Detect which cell encompasses the target text, then output its (X, Y) center coordinate. 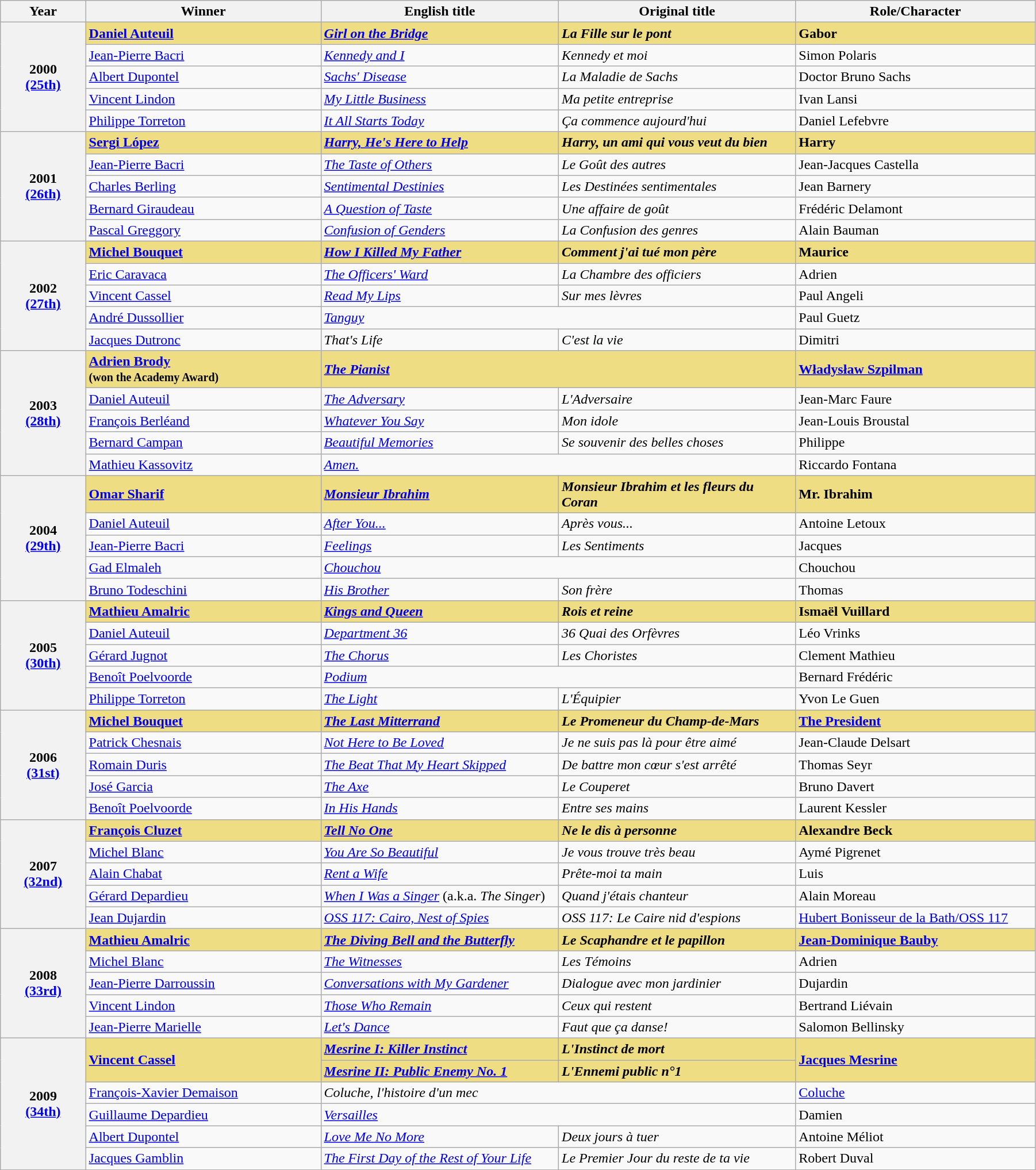
Monsieur Ibrahim et les fleurs du Coran (677, 494)
Je ne suis pas là pour être aimé (677, 743)
André Dussollier (204, 318)
Alexandre Beck (915, 830)
Beautiful Memories (439, 443)
Tell No One (439, 830)
The Beat That My Heart Skipped (439, 765)
Jean-Jacques Castella (915, 164)
Le Promeneur du Champ-de-Mars (677, 721)
L'Instinct de mort (677, 1049)
Laurent Kessler (915, 808)
Jean Barnery (915, 186)
Les Destinées sentimentales (677, 186)
Gad Elmaleh (204, 567)
Rois et reine (677, 611)
L'Équipier (677, 699)
Role/Character (915, 11)
Jean-Claude Delsart (915, 743)
How I Killed My Father (439, 252)
Original title (677, 11)
C'est la vie (677, 340)
Simon Polaris (915, 55)
Adrien Brody(won the Academy Award) (204, 369)
Antoine Méliot (915, 1137)
Coluche, l'histoire d'un mec (558, 1093)
36 Quai des Orfèvres (677, 633)
Gérard Jugnot (204, 655)
Son frère (677, 589)
Bernard Giraudeau (204, 208)
2002(27th) (43, 296)
Mesrine II: Public Enemy No. 1 (439, 1071)
Charles Berling (204, 186)
The Last Mitterrand (439, 721)
Daniel Lefebvre (915, 121)
A Question of Taste (439, 208)
Aymé Pigrenet (915, 852)
The Adversary (439, 399)
Sachs' Disease (439, 77)
Damien (915, 1115)
Harry (915, 143)
Thomas Seyr (915, 765)
Jean-Pierre Marielle (204, 1027)
Jean-Dominique Bauby (915, 939)
Bernard Campan (204, 443)
Not Here to Be Loved (439, 743)
The Chorus (439, 655)
La Maladie de Sachs (677, 77)
L'Ennemi public n°1 (677, 1071)
Mr. Ibrahim (915, 494)
Jacques Gamblin (204, 1159)
Philippe (915, 443)
Ivan Lansi (915, 99)
2009(34th) (43, 1104)
Salomon Bellinsky (915, 1027)
When I Was a Singer (a.k.a. The Singer) (439, 896)
The Witnesses (439, 961)
Hubert Bonisseur de la Bath/OSS 117 (915, 918)
It All Starts Today (439, 121)
Dialogue avec mon jardinier (677, 983)
Podium (558, 677)
Bruno Davert (915, 787)
The Officers' Ward (439, 274)
Riccardo Fontana (915, 465)
Frédéric Delamont (915, 208)
Ça commence aujourd'hui (677, 121)
The First Day of the Rest of Your Life (439, 1159)
Les Choristes (677, 655)
Ne le dis à personne (677, 830)
2006(31st) (43, 765)
Jean-Marc Faure (915, 399)
Quand j'étais chanteur (677, 896)
Feelings (439, 546)
2001(26th) (43, 186)
Love Me No More (439, 1137)
Harry, He's Here to Help (439, 143)
François-Xavier Demaison (204, 1093)
Maurice (915, 252)
Ma petite entreprise (677, 99)
Se souvenir des belles choses (677, 443)
Le Couperet (677, 787)
Antoine Letoux (915, 524)
Amen. (558, 465)
Sergi López (204, 143)
The Taste of Others (439, 164)
Jean Dujardin (204, 918)
Le Scaphandre et le papillon (677, 939)
Kings and Queen (439, 611)
Faut que ça danse! (677, 1027)
Bertrand Liévain (915, 1006)
Yvon Le Guen (915, 699)
The Axe (439, 787)
Read My Lips (439, 296)
Alain Moreau (915, 896)
José Garcia (204, 787)
Entre ses mains (677, 808)
Clement Mathieu (915, 655)
2004(29th) (43, 538)
Je vous trouve très beau (677, 852)
Jacques Mesrine (915, 1060)
Confusion of Genders (439, 230)
Those Who Remain (439, 1006)
Le Goût des autres (677, 164)
OSS 117: Le Caire nid d'espions (677, 918)
English title (439, 11)
Mon idole (677, 421)
Dimitri (915, 340)
François Cluzet (204, 830)
Romain Duris (204, 765)
Coluche (915, 1093)
Doctor Bruno Sachs (915, 77)
In His Hands (439, 808)
Kennedy et moi (677, 55)
Bernard Frédéric (915, 677)
Prête-moi ta main (677, 874)
Let's Dance (439, 1027)
Ismaël Vuillard (915, 611)
Une affaire de goût (677, 208)
Thomas (915, 589)
Patrick Chesnais (204, 743)
Alain Bauman (915, 230)
Whatever You Say (439, 421)
La Chambre des officiers (677, 274)
Eric Caravaca (204, 274)
Paul Angeli (915, 296)
Władysław Szpilman (915, 369)
François Berléand (204, 421)
Robert Duval (915, 1159)
The Pianist (558, 369)
Alain Chabat (204, 874)
Guillaume Depardieu (204, 1115)
Les Témoins (677, 961)
Mathieu Kassovitz (204, 465)
Gérard Depardieu (204, 896)
Rent a Wife (439, 874)
2000(25th) (43, 77)
Winner (204, 11)
OSS 117: Cairo, Nest of Spies (439, 918)
Deux jours à tuer (677, 1137)
2003(28th) (43, 413)
Dujardin (915, 983)
2008(33rd) (43, 983)
Monsieur Ibrahim (439, 494)
Après vous... (677, 524)
Mesrine I: Killer Instinct (439, 1049)
Tanguy (558, 318)
Gabor (915, 33)
His Brother (439, 589)
Luis (915, 874)
The Light (439, 699)
Sur mes lèvres (677, 296)
Pascal Greggory (204, 230)
Jean-Louis Broustal (915, 421)
Jacques Dutronc (204, 340)
Omar Sharif (204, 494)
The Diving Bell and the Butterfly (439, 939)
Conversations with My Gardener (439, 983)
Kennedy and I (439, 55)
Girl on the Bridge (439, 33)
Jacques (915, 546)
La Fille sur le pont (677, 33)
Bruno Todeschini (204, 589)
Department 36 (439, 633)
Year (43, 11)
After You... (439, 524)
Les Sentiments (677, 546)
Jean-Pierre Darroussin (204, 983)
De battre mon cœur s'est arrêté (677, 765)
La Confusion des genres (677, 230)
Versailles (558, 1115)
L'Adversaire (677, 399)
Paul Guetz (915, 318)
2007(32nd) (43, 874)
Ceux qui restent (677, 1006)
Léo Vrinks (915, 633)
You Are So Beautiful (439, 852)
Comment j'ai tué mon père (677, 252)
That's Life (439, 340)
2005(30th) (43, 655)
Sentimental Destinies (439, 186)
Harry, un ami qui vous veut du bien (677, 143)
Le Premier Jour du reste de ta vie (677, 1159)
The President (915, 721)
My Little Business (439, 99)
